Scan for the cell matching the given text and deliver its (x, y) coordinate at center. 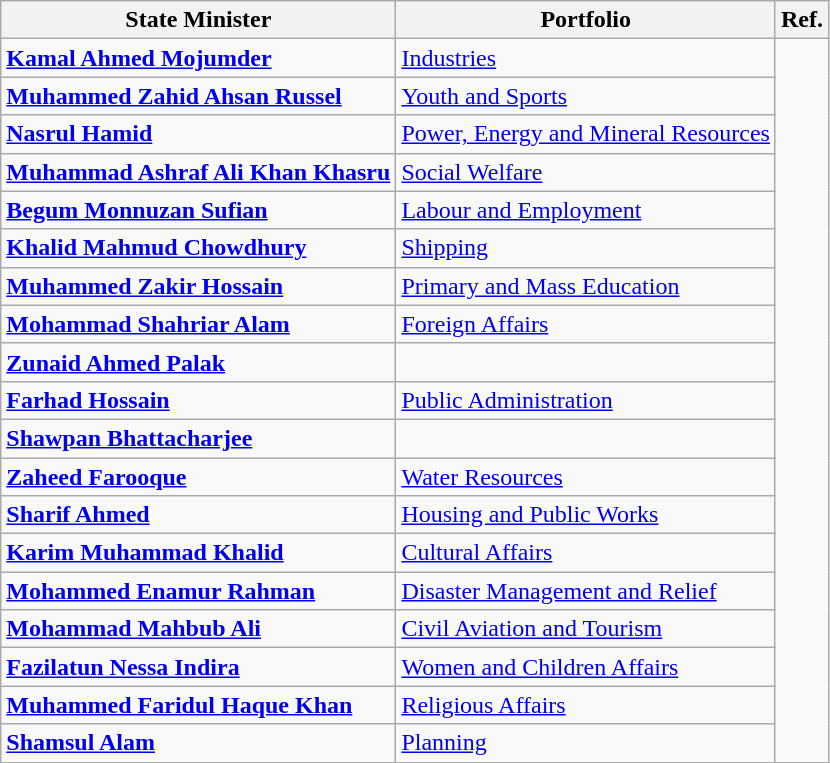
Muhammad Ashraf Ali Khan Khasru (198, 172)
Mohammad Shahriar Alam (198, 324)
Portfolio (586, 20)
Social Welfare (586, 172)
Shipping (586, 248)
Women and Children Affairs (586, 667)
Fazilatun Nessa Indira (198, 667)
Civil Aviation and Tourism (586, 629)
Shawpan Bhattacharjee (198, 438)
Sharif Ahmed (198, 515)
Power, Energy and Mineral Resources (586, 134)
Mohammad Mahbub Ali (198, 629)
Labour and Employment (586, 210)
Farhad Hossain (198, 400)
Kamal Ahmed Mojumder (198, 58)
State Minister (198, 20)
Ref. (802, 20)
Youth and Sports (586, 96)
Public Administration (586, 400)
Karim Muhammad Khalid (198, 553)
Muhammed Faridul Haque Khan (198, 705)
Religious Affairs (586, 705)
Disaster Management and Relief (586, 591)
Zaheed Farooque (198, 477)
Muhammed Zahid Ahsan Russel (198, 96)
Housing and Public Works (586, 515)
Zunaid Ahmed Palak (198, 362)
Begum Monnuzan Sufian (198, 210)
Shamsul Alam (198, 743)
Industries (586, 58)
Khalid Mahmud Chowdhury (198, 248)
Mohammed Enamur Rahman (198, 591)
Nasrul Hamid (198, 134)
Foreign Affairs (586, 324)
Primary and Mass Education (586, 286)
Cultural Affairs (586, 553)
Planning (586, 743)
Water Resources (586, 477)
Muhammed Zakir Hossain (198, 286)
